Return the (x, y) coordinate for the center point of the cell that contains the specified text.  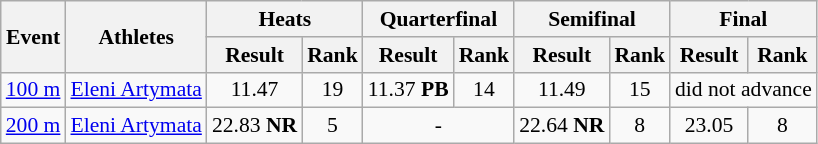
15 (640, 90)
Final (744, 19)
23.05 (709, 126)
Quarterfinal (438, 19)
5 (332, 126)
Athletes (136, 36)
200 m (34, 126)
14 (484, 90)
22.64 NR (562, 126)
22.83 NR (254, 126)
- (438, 126)
100 m (34, 90)
did not advance (744, 90)
11.49 (562, 90)
Event (34, 36)
11.47 (254, 90)
Semifinal (592, 19)
Heats (285, 19)
11.37 PB (408, 90)
19 (332, 90)
